Provide the (X, Y) coordinate of the cell's center where the given text is located.  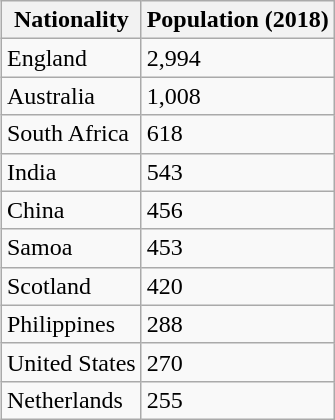
Philippines (71, 324)
456 (238, 210)
Netherlands (71, 400)
China (71, 210)
288 (238, 324)
India (71, 172)
Australia (71, 96)
United States (71, 362)
South Africa (71, 134)
543 (238, 172)
Samoa (71, 248)
Nationality (71, 20)
England (71, 58)
270 (238, 362)
618 (238, 134)
255 (238, 400)
Scotland (71, 286)
1,008 (238, 96)
2,994 (238, 58)
420 (238, 286)
Population (2018) (238, 20)
453 (238, 248)
